Capture the cell that displays the provided text and extract its (x, y) central coordinate. 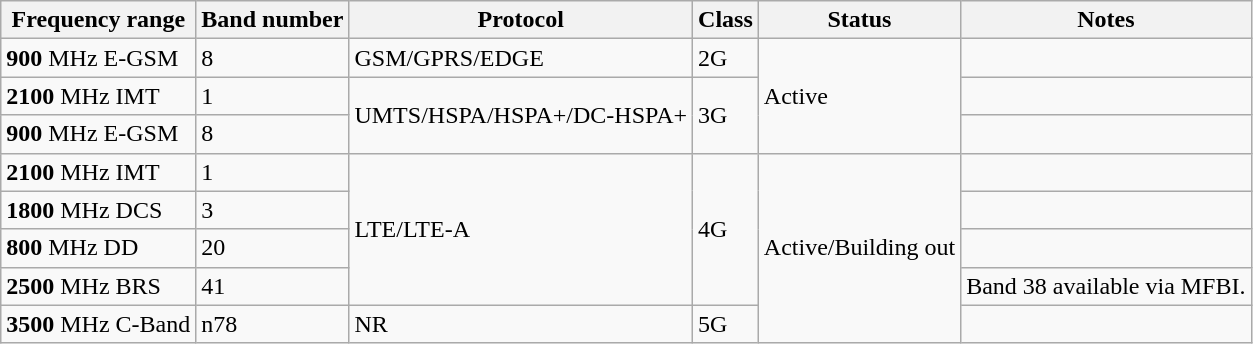
Active (859, 96)
4G (726, 229)
n78 (272, 324)
5G (726, 324)
LTE/LTE-A (521, 229)
2G (726, 58)
800 MHz DD (98, 248)
1800 MHz DCS (98, 210)
41 (272, 286)
UMTS/HSPA/HSPA+/DC-HSPA+ (521, 115)
Band number (272, 20)
Protocol (521, 20)
Frequency range (98, 20)
Status (859, 20)
3 (272, 210)
GSM/GPRS/EDGE (521, 58)
3500 MHz C-Band (98, 324)
2500 MHz BRS (98, 286)
20 (272, 248)
Class (726, 20)
Notes (1106, 20)
NR (521, 324)
3G (726, 115)
Active/Building out (859, 248)
Band 38 available via MFBI. (1106, 286)
